Output the (X, Y) coordinate of the center of the cell containing the given text.  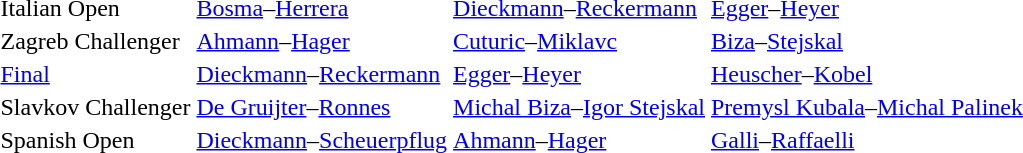
De Gruijter–Ronnes (322, 107)
Dieckmann–Reckermann (322, 74)
Cuturic–Miklavc (580, 41)
Egger–Heyer (580, 74)
Michal Biza–Igor Stejskal (580, 107)
Ahmann–Hager (322, 41)
